For the text-containing cell, return its midpoint in [x, y] coordinate format. 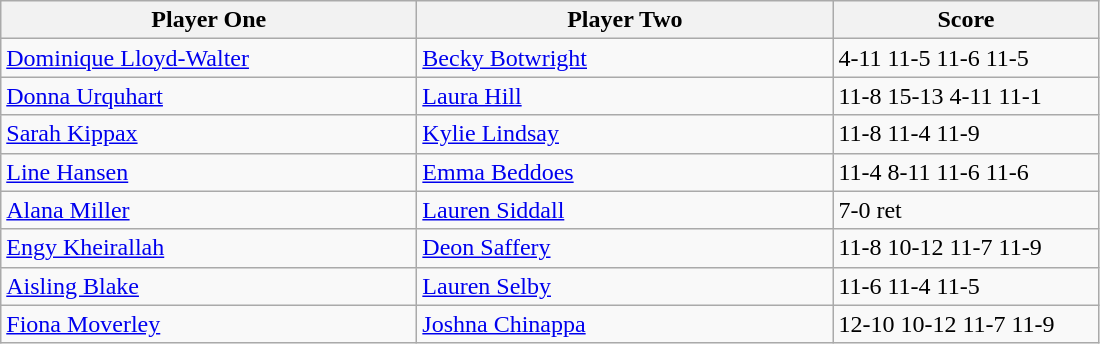
Player Two [625, 20]
Emma Beddoes [625, 172]
Kylie Lindsay [625, 134]
Fiona Moverley [209, 324]
Joshna Chinappa [625, 324]
Aisling Blake [209, 286]
Sarah Kippax [209, 134]
Deon Saffery [625, 248]
11-8 11-4 11-9 [966, 134]
12-10 10-12 11-7 11-9 [966, 324]
Dominique Lloyd-Walter [209, 58]
Lauren Siddall [625, 210]
11-6 11-4 11-5 [966, 286]
11-8 15-13 4-11 11-1 [966, 96]
4-11 11-5 11-6 11-5 [966, 58]
Lauren Selby [625, 286]
Laura Hill [625, 96]
Alana Miller [209, 210]
Engy Kheirallah [209, 248]
Becky Botwright [625, 58]
Score [966, 20]
Donna Urquhart [209, 96]
Line Hansen [209, 172]
7-0 ret [966, 210]
11-8 10-12 11-7 11-9 [966, 248]
Player One [209, 20]
11-4 8-11 11-6 11-6 [966, 172]
